Capture the cell that displays the provided text and extract its (x, y) central coordinate. 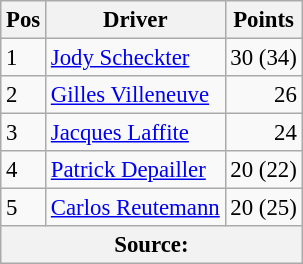
24 (264, 133)
Pos (24, 20)
4 (24, 170)
Carlos Reutemann (136, 208)
5 (24, 208)
1 (24, 58)
20 (22) (264, 170)
Gilles Villeneuve (136, 95)
Patrick Depailler (136, 170)
Jody Scheckter (136, 58)
20 (25) (264, 208)
26 (264, 95)
3 (24, 133)
Source: (152, 245)
30 (34) (264, 58)
Driver (136, 20)
2 (24, 95)
Jacques Laffite (136, 133)
Points (264, 20)
